Capture the cell that displays the provided text and extract its [X, Y] central coordinate. 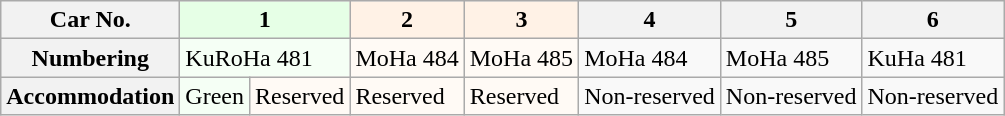
5 [791, 20]
KuHa 481 [933, 58]
4 [650, 20]
KuRoHa 481 [265, 58]
Car No. [90, 20]
6 [933, 20]
3 [521, 20]
1 [265, 20]
Accommodation [90, 96]
Numbering [90, 58]
Green [215, 96]
2 [407, 20]
